Search for the cell housing the specified text and yield its (X, Y) center coordinate. 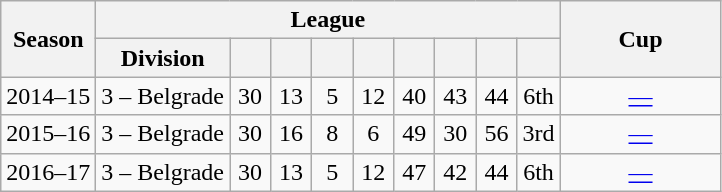
Division (163, 58)
Cup (640, 39)
2014–15 (48, 96)
43 (456, 96)
16 (292, 134)
42 (456, 172)
8 (332, 134)
Season (48, 39)
56 (496, 134)
2016–17 (48, 172)
40 (414, 96)
3rd (538, 134)
League (328, 20)
47 (414, 172)
2015–16 (48, 134)
6 (374, 134)
49 (414, 134)
